Return the (x, y) coordinate for the center point of the cell that contains the specified text.  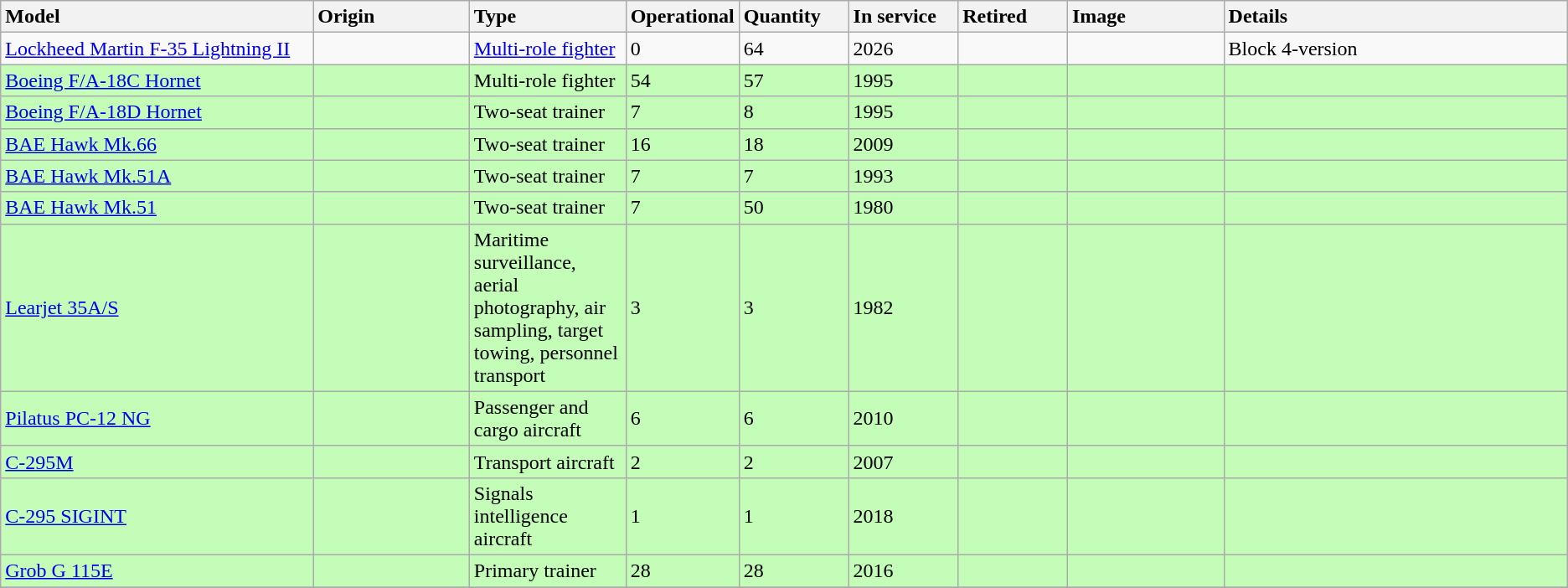
1982 (903, 307)
0 (682, 49)
Image (1146, 17)
Block 4-version (1395, 49)
50 (794, 208)
Quantity (794, 17)
Pilatus PC-12 NG (157, 419)
2018 (903, 516)
16 (682, 144)
Signals intelligence aircraft (548, 516)
2010 (903, 419)
8 (794, 112)
1980 (903, 208)
Retired (1014, 17)
C-295M (157, 462)
Transport aircraft (548, 462)
Boeing F/A-18D Hornet (157, 112)
Lockheed Martin F-35 Lightning II (157, 49)
2016 (903, 570)
64 (794, 49)
54 (682, 80)
2009 (903, 144)
2007 (903, 462)
Type (548, 17)
Passenger and cargo aircraft (548, 419)
Model (157, 17)
C-295 SIGINT (157, 516)
2026 (903, 49)
BAE Hawk Mk.51 (157, 208)
Origin (392, 17)
Boeing F/A-18C Hornet (157, 80)
Operational (682, 17)
Grob G 115E (157, 570)
Details (1395, 17)
BAE Hawk Mk.66 (157, 144)
Primary trainer (548, 570)
In service (903, 17)
18 (794, 144)
BAE Hawk Mk.51A (157, 176)
57 (794, 80)
Maritime surveillance, aerial photography, air sampling, target towing, personnel transport (548, 307)
1993 (903, 176)
Learjet 35A/S (157, 307)
